Identify which cell holds the provided text, then report its [X, Y] central coordinate. 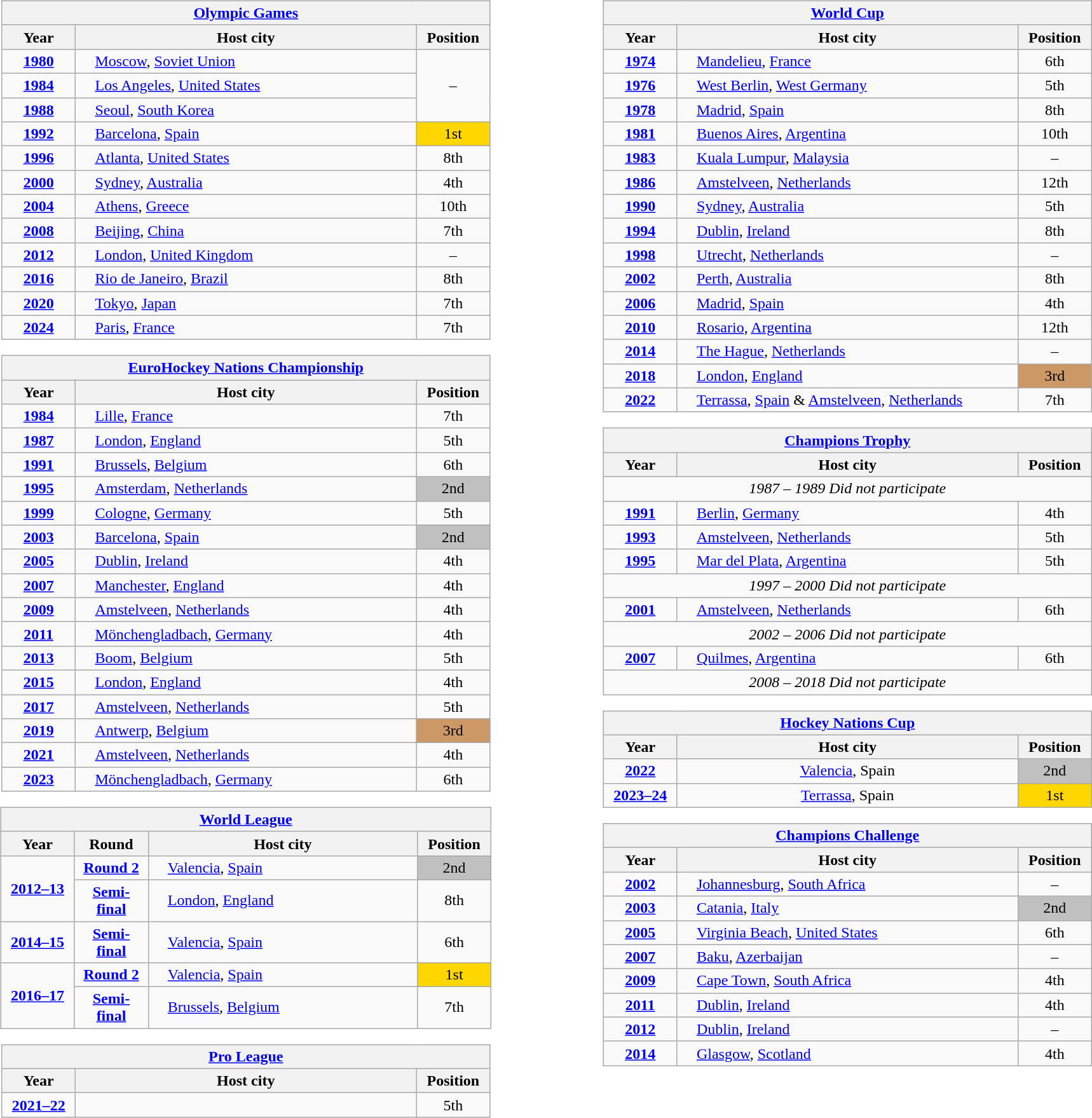
2018 [640, 376]
2021 [39, 755]
Berlin, Germany [847, 513]
2013 [39, 658]
Olympic Games [246, 13]
Seoul, South Korea [246, 110]
2000 [39, 182]
1986 [640, 182]
2017 [39, 706]
2014–15 [38, 942]
Rosario, Argentina [847, 327]
1974 [640, 61]
The Hague, Netherlands [847, 351]
1997 – 2000 Did not participate [847, 585]
Lille, France [246, 416]
1988 [39, 110]
Boom, Belgium [246, 658]
2008 – 2018 Did not participate [847, 682]
Quilmes, Argentina [847, 658]
1994 [640, 231]
1993 [640, 537]
1978 [640, 110]
2006 [640, 303]
1990 [640, 207]
2015 [39, 682]
Pro League [246, 1056]
2021–22 [39, 1105]
Glasgow, Scotland [847, 1053]
EuroHockey Nations Championship [246, 368]
Catania, Italy [847, 908]
Round [111, 843]
1976 [640, 85]
Champions Trophy [847, 440]
Cologne, Germany [246, 513]
1987 – 1989 Did not participate [847, 489]
2019 [39, 731]
2001 [640, 610]
Amsterdam, Netherlands [246, 489]
Johannesburg, South Africa [847, 884]
1992 [39, 134]
Utrecht, Netherlands [847, 255]
Virginia Beach, United States [847, 932]
Manchester, England [246, 585]
Rio de Janeiro, Brazil [246, 279]
2023–24 [640, 795]
2012–13 [38, 889]
Beijing, China [246, 231]
Athens, Greece [246, 207]
1983 [640, 158]
Terrassa, Spain & Amstelveen, Netherlands [847, 400]
2024 [39, 327]
1996 [39, 158]
London, United Kingdom [246, 255]
Antwerp, Belgium [246, 731]
Moscow, Soviet Union [246, 61]
2008 [39, 231]
Buenos Aires, Argentina [847, 134]
Cape Town, South Africa [847, 981]
World League [246, 819]
1999 [39, 513]
Mandelieu, France [847, 61]
1987 [39, 440]
2010 [640, 327]
Perth, Australia [847, 279]
Los Angeles, United States [246, 85]
Champions Challenge [847, 836]
Baku, Azerbaijan [847, 957]
Tokyo, Japan [246, 303]
2023 [39, 779]
2016–17 [38, 995]
Atlanta, United States [246, 158]
2004 [39, 207]
Mar del Plata, Argentina [847, 561]
West Berlin, West Germany [847, 85]
Kuala Lumpur, Malaysia [847, 158]
1981 [640, 134]
World Cup [847, 13]
2002 – 2006 Did not participate [847, 634]
1998 [640, 255]
2016 [39, 279]
1980 [39, 61]
2020 [39, 303]
Paris, France [246, 327]
Terrassa, Spain [847, 795]
Hockey Nations Cup [847, 723]
